Identify which cell holds the provided text, then report its [x, y] central coordinate. 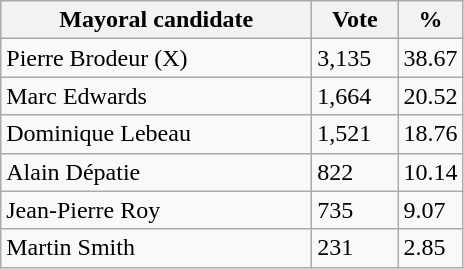
1,664 [355, 96]
Martin Smith [156, 248]
1,521 [355, 134]
Pierre Brodeur (X) [156, 58]
% [430, 20]
Vote [355, 20]
3,135 [355, 58]
Alain Dépatie [156, 172]
Dominique Lebeau [156, 134]
Jean-Pierre Roy [156, 210]
2.85 [430, 248]
Marc Edwards [156, 96]
38.67 [430, 58]
10.14 [430, 172]
20.52 [430, 96]
231 [355, 248]
735 [355, 210]
18.76 [430, 134]
9.07 [430, 210]
822 [355, 172]
Mayoral candidate [156, 20]
